Determine the (x, y) coordinate at the center of the cell enclosing the given text.  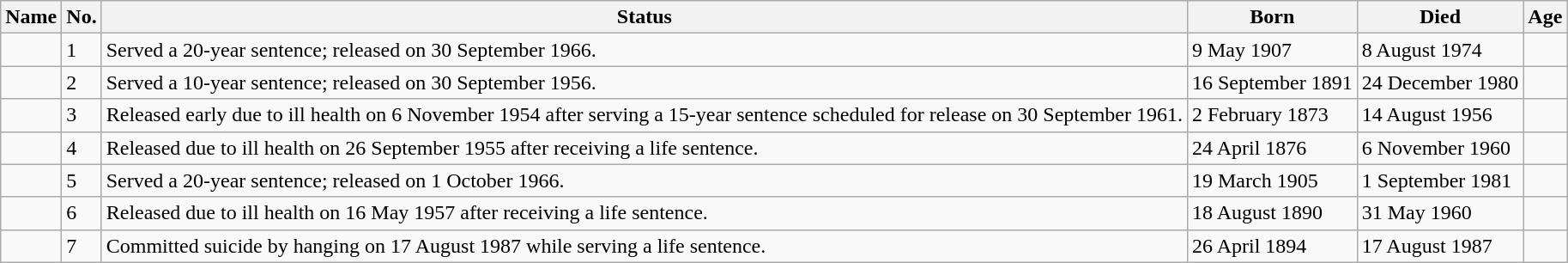
9 May 1907 (1272, 50)
Released early due to ill health on 6 November 1954 after serving a 15-year sentence scheduled for release on 30 September 1961. (644, 115)
17 August 1987 (1440, 246)
24 April 1876 (1272, 148)
4 (82, 148)
16 September 1891 (1272, 83)
2 February 1873 (1272, 115)
7 (82, 246)
19 March 1905 (1272, 180)
26 April 1894 (1272, 246)
Age (1545, 17)
2 (82, 83)
6 November 1960 (1440, 148)
Released due to ill health on 26 September 1955 after receiving a life sentence. (644, 148)
3 (82, 115)
No. (82, 17)
Status (644, 17)
14 August 1956 (1440, 115)
1 September 1981 (1440, 180)
Name (31, 17)
31 May 1960 (1440, 213)
Served a 20-year sentence; released on 30 September 1966. (644, 50)
24 December 1980 (1440, 83)
5 (82, 180)
Served a 10-year sentence; released on 30 September 1956. (644, 83)
Born (1272, 17)
18 August 1890 (1272, 213)
8 August 1974 (1440, 50)
Served a 20-year sentence; released on 1 October 1966. (644, 180)
1 (82, 50)
Died (1440, 17)
Committed suicide by hanging on 17 August 1987 while serving a life sentence. (644, 246)
Released due to ill health on 16 May 1957 after receiving a life sentence. (644, 213)
6 (82, 213)
